Find where the given text appears and provide that cell's center as (X, Y) coordinate. 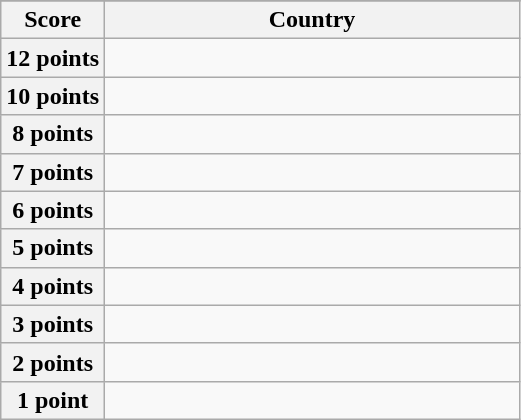
5 points (53, 248)
8 points (53, 134)
12 points (53, 58)
10 points (53, 96)
6 points (53, 210)
1 point (53, 400)
7 points (53, 172)
Score (53, 20)
3 points (53, 324)
Country (312, 20)
2 points (53, 362)
4 points (53, 286)
